Provide the (x, y) coordinate of the cell's center where the given text is located.  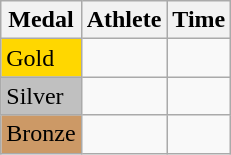
Gold (41, 58)
Silver (41, 96)
Athlete (124, 20)
Bronze (41, 134)
Medal (41, 20)
Time (199, 20)
